Find where the given text appears and provide that cell's center as (x, y) coordinate. 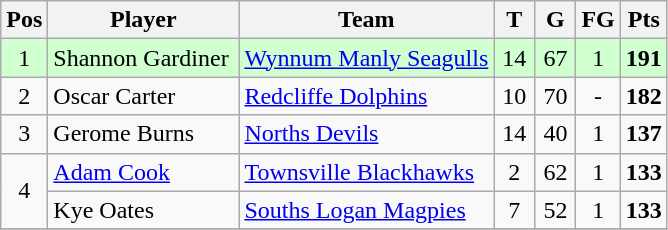
Oscar Carter (144, 96)
Shannon Gardiner (144, 58)
G (556, 20)
182 (644, 96)
Player (144, 20)
FG (598, 20)
4 (24, 191)
Redcliffe Dolphins (366, 96)
Kye Oates (144, 210)
Pts (644, 20)
Norths Devils (366, 134)
Souths Logan Magpies (366, 210)
62 (556, 172)
Team (366, 20)
191 (644, 58)
Pos (24, 20)
137 (644, 134)
Townsville Blackhawks (366, 172)
52 (556, 210)
67 (556, 58)
Gerome Burns (144, 134)
- (598, 96)
10 (514, 96)
3 (24, 134)
70 (556, 96)
Adam Cook (144, 172)
Wynnum Manly Seagulls (366, 58)
T (514, 20)
40 (556, 134)
7 (514, 210)
